Detect which cell encompasses the target text, then output its (X, Y) center coordinate. 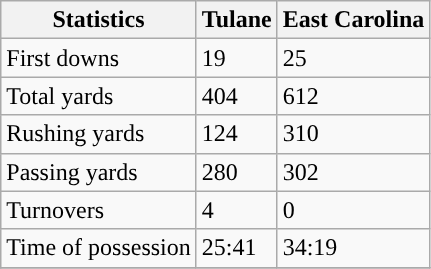
Turnovers (99, 210)
4 (236, 210)
East Carolina (354, 20)
404 (236, 96)
Tulane (236, 20)
19 (236, 58)
Passing yards (99, 172)
Rushing yards (99, 134)
34:19 (354, 248)
310 (354, 134)
25:41 (236, 248)
25 (354, 58)
First downs (99, 58)
124 (236, 134)
Time of possession (99, 248)
302 (354, 172)
0 (354, 210)
612 (354, 96)
280 (236, 172)
Statistics (99, 20)
Total yards (99, 96)
